Pinpoint the cell where the given text exists, returning its (x, y) midpoint coordinate. 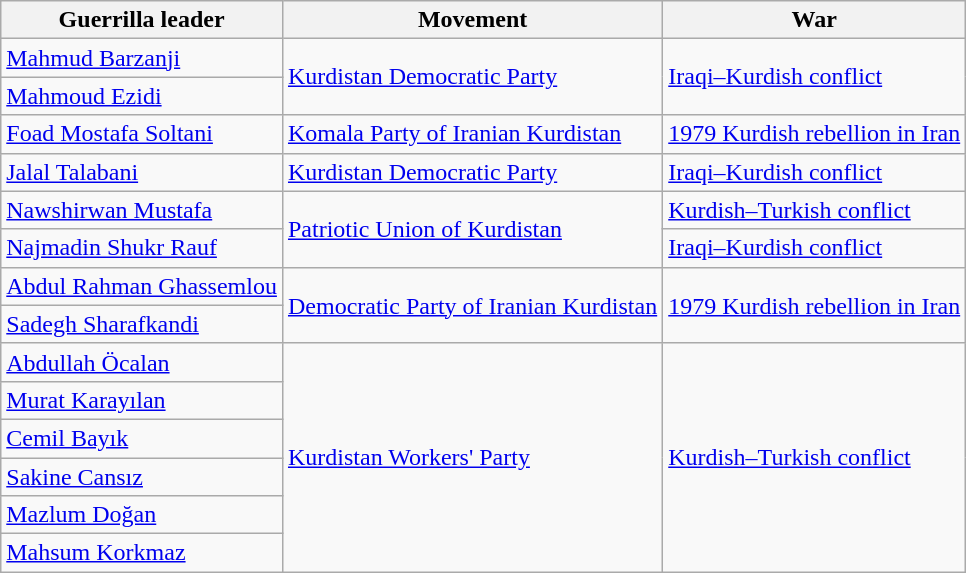
War (814, 20)
Abdul Rahman Ghassemlou (142, 286)
Patriotic Union of Kurdistan (472, 229)
Murat Karayılan (142, 400)
Democratic Party of Iranian Kurdistan (472, 305)
Abdullah Öcalan (142, 362)
Kurdistan Workers' Party (472, 457)
Najmadin Shukr Rauf (142, 248)
Foad Mostafa Soltani (142, 134)
Mahmud Barzanji (142, 58)
Mazlum Doğan (142, 515)
Movement (472, 20)
Nawshirwan Mustafa (142, 210)
Cemil Bayık (142, 438)
Mahmoud Ezidi (142, 96)
Jalal Talabani (142, 172)
Sakine Cansız (142, 477)
Komala Party of Iranian Kurdistan (472, 134)
Guerrilla leader (142, 20)
Mahsum Korkmaz (142, 553)
Sadegh Sharafkandi (142, 324)
